Scan for the cell matching the given text and deliver its (x, y) coordinate at center. 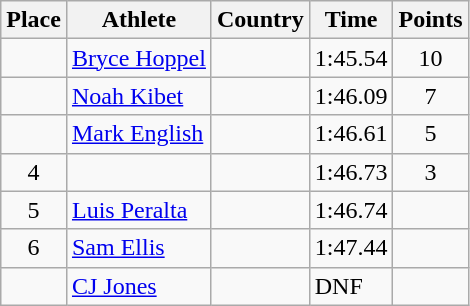
Bryce Hoppel (138, 58)
Country (260, 20)
Points (430, 20)
6 (34, 248)
1:45.54 (351, 58)
Luis Peralta (138, 210)
3 (430, 172)
Time (351, 20)
4 (34, 172)
1:46.74 (351, 210)
10 (430, 58)
Noah Kibet (138, 96)
1:47.44 (351, 248)
Place (34, 20)
Mark English (138, 134)
1:46.73 (351, 172)
Athlete (138, 20)
DNF (351, 286)
1:46.09 (351, 96)
Sam Ellis (138, 248)
7 (430, 96)
CJ Jones (138, 286)
1:46.61 (351, 134)
